For the text-containing cell, return its midpoint in (X, Y) coordinate format. 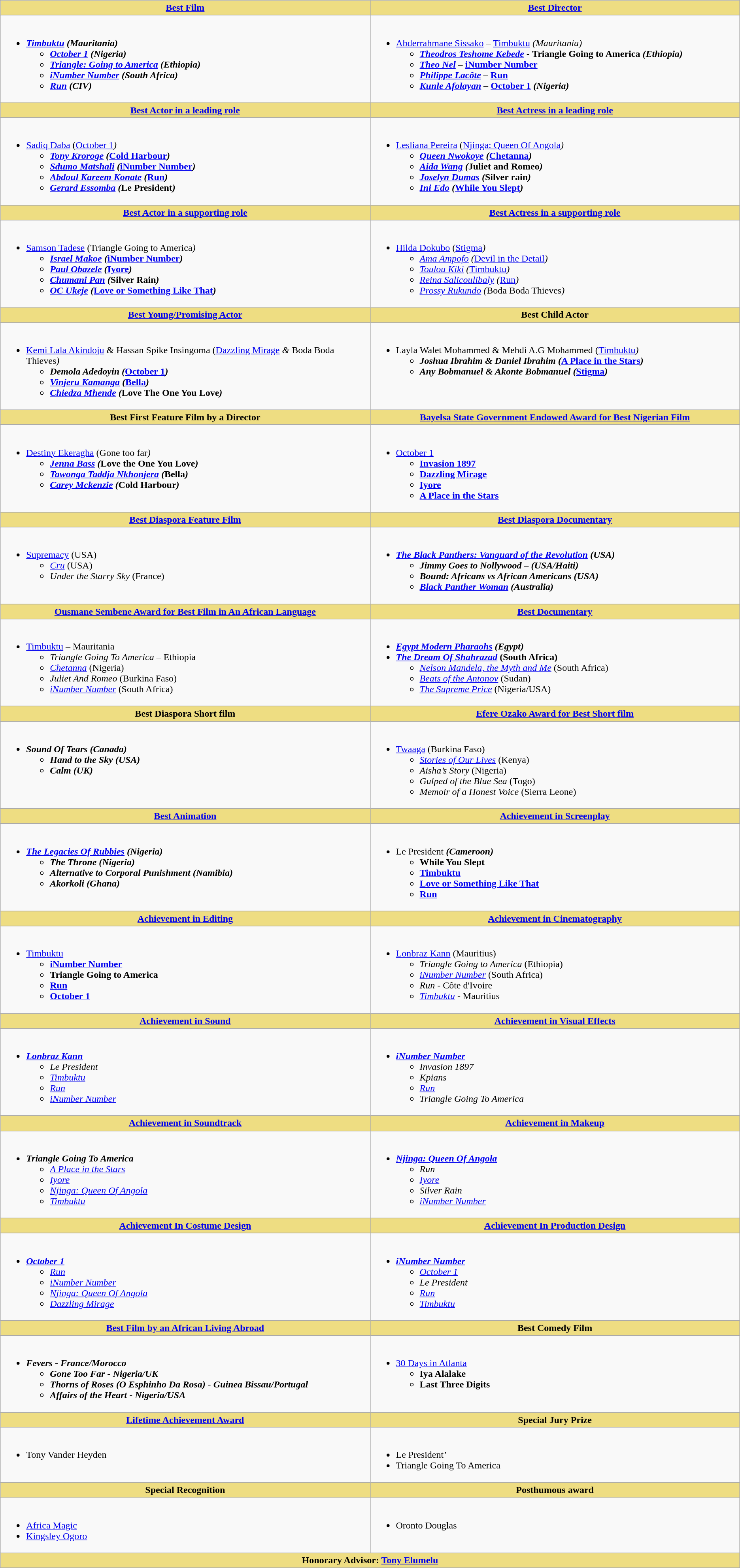
Achievement In Production Design (555, 1225)
October 1RuniNumber NumberNjinga: Queen Of AngolaDazzling Mirage (185, 1277)
Njinga: Queen Of AngolaRunIyoreSilver RainiNumber Number (555, 1174)
Le President'Triangle Going To America (555, 1455)
30 Days in AtlantaIya AlalakeLast Three Digits (555, 1374)
Achievement in Editing (185, 919)
Achievement in Visual Effects (555, 1021)
Efere Ozako Award for Best Short film (555, 714)
iNumber NumberInvasion 1897KpiansRunTriangle Going To America (555, 1072)
Best Child Actor (555, 315)
Supremacy (USA)Cru (USA)Under the Starry Sky (France) (185, 565)
Oronto Douglas (555, 1525)
Best Actress in a supporting role (555, 213)
Best Director (555, 8)
Achievement in Sound (185, 1021)
iNumber NumberOctober 1Le PresidentRunTimbuktu (555, 1277)
Achievement in Soundtrack (185, 1123)
Posthumous award (555, 1490)
Sound Of Tears (Canada)Hand to the Sky (USA)Calm (UK) (185, 765)
Special Recognition (185, 1490)
Special Jury Prize (555, 1419)
Best Actor in a supporting role (185, 213)
Best Actress in a leading role (555, 110)
Best Animation (185, 816)
Lesliana Pereira (Njinga: Queen Of Angola)Queen Nwokoye (Chetanna)Aida Wang (Juliet and Romeo)Joselyn Dumas (Silver rain)Ini Edo (While You Slept) (555, 161)
Best Young/Promising Actor (185, 315)
Achievement In Costume Design (185, 1225)
Best First Feature Film by a Director (185, 417)
The Legacies Of Rubbies (Nigeria)The Throne (Nigeria)Alternative to Corporal Punishment (Namibia)Akorkoli (Ghana) (185, 868)
Ousmane Sembene Award for Best Film in An African Language (185, 611)
Lonbraz Kann (Mauritius)Triangle Going to America (Ethiopia)iNumber Number (South Africa)Run - Côte d'IvoireTimbuktu - Mauritius (555, 969)
Best Comedy Film (555, 1328)
Lifetime Achievement Award (185, 1419)
Hilda Dokubo (Stigma)Ama Ampofo (Devil in the Detail)Toulou Kiki (Timbuktu)Reina Salicoulibaly (Run)Prossy Rukundo (Boda Boda Thieves) (555, 264)
Twaaga (Burkina Faso)Stories of Our Lives (Kenya)Aisha’s Story (Nigeria)Gulped of the Blue Sea (Togo)Memoir of a Honest Voice (Sierra Leone) (555, 765)
Best Film by an African Living Abroad (185, 1328)
Lonbraz KannLe PresidentTimbuktuRuniNumber Number (185, 1072)
Triangle Going To AmericaA Place in the StarsIyoreNjinga: Queen Of AngolaTimbuktu (185, 1174)
TimbuktuiNumber NumberTriangle Going to AmericaRunOctober 1 (185, 969)
Achievement in Makeup (555, 1123)
Le President (Cameroon)While You SleptTimbuktuLove or Something Like ThatRun (555, 868)
Best Diaspora Short film (185, 714)
Bayelsa State Government Endowed Award for Best Nigerian Film (555, 417)
Best Film (185, 8)
Fevers - France/MoroccoGone Too Far - Nigeria/UKThorns of Roses (O Esphinho Da Rosa) - Guinea Bissau/PortugalAffairs of the Heart - Nigeria/USA (185, 1374)
Best Documentary (555, 611)
Destiny Ekeragha (Gone too far)Jenna Bass (Love the One You Love)Tawonga Taddja Nkhonjera (Bella)Carey Mckenzie (Cold Harbour) (185, 469)
October 1Invasion 1897Dazzling MirageIyoreA Place in the Stars (555, 469)
Tony Vander Heyden (185, 1455)
Timbuktu – MauritaniaTriangle Going To America – EthiopiaChetanna (Nigeria)Juliet And Romeo (Burkina Faso)iNumber Number (South Africa) (185, 663)
Layla Walet Mohammed & Mehdi A.G Mohammed (Timbuktu)Joshua Ibrahim & Daniel Ibrahim (A Place in the Stars)Any Bobmanuel & Akonte Bobmanuel (Stigma) (555, 366)
Africa MagicKingsley Ogoro (185, 1525)
Best Diaspora Feature Film (185, 520)
Best Actor in a leading role (185, 110)
Timbuktu (Mauritania)October 1 (Nigeria)Triangle: Going to America (Ethiopia)iNumber Number (South Africa)Run (CIV) (185, 59)
Sadiq Daba (October 1)Tony Kroroge (Cold Harbour)Sdumo Matshali (iNumber Number)Abdoul Kareem Konate (Run)Gerard Essomba (Le President) (185, 161)
Honorary Advisor: Tony Elumelu (370, 1560)
Achievement in Cinematography (555, 919)
Achievement in Screenplay (555, 816)
Best Diaspora Documentary (555, 520)
